Capture the cell that displays the provided text and extract its [X, Y] central coordinate. 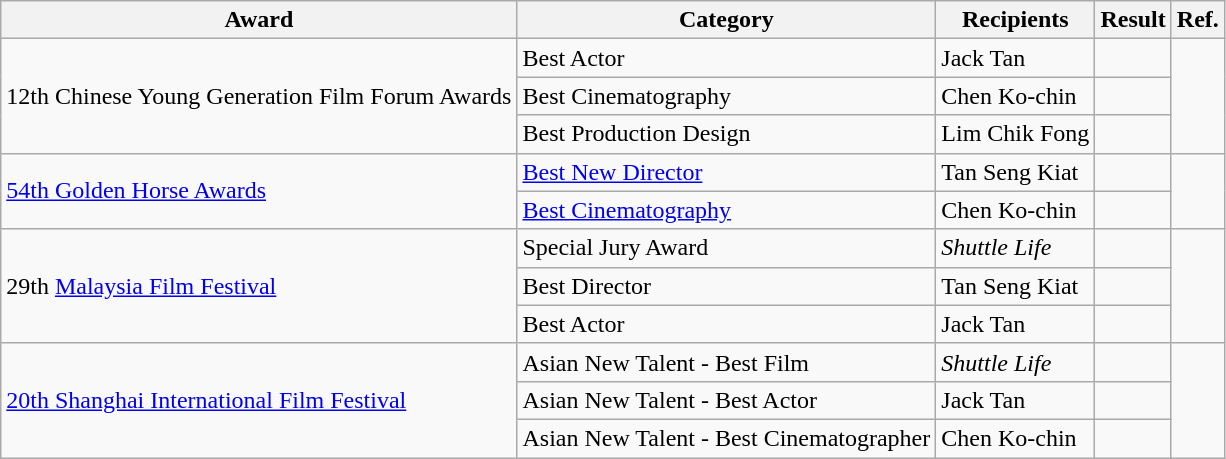
Best Director [726, 286]
Ref. [1198, 20]
Best New Director [726, 172]
Category [726, 20]
20th Shanghai International Film Festival [259, 400]
Best Production Design [726, 134]
29th Malaysia Film Festival [259, 286]
Recipients [1016, 20]
Asian New Talent - Best Cinematographer [726, 438]
54th Golden Horse Awards [259, 191]
Award [259, 20]
Special Jury Award [726, 248]
Lim Chik Fong [1016, 134]
Result [1133, 20]
Asian New Talent - Best Actor [726, 400]
Asian New Talent - Best Film [726, 362]
12th Chinese Young Generation Film Forum Awards [259, 96]
